Provide the [X, Y] coordinate of the cell's center where the given text is located.  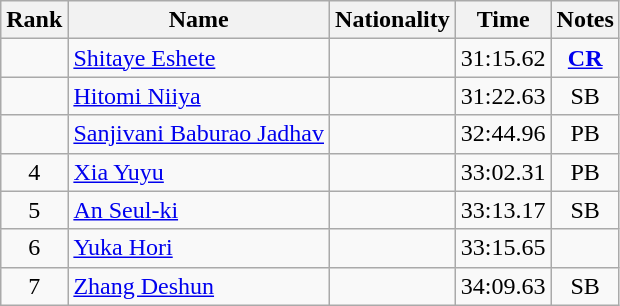
31:22.63 [503, 96]
33:15.65 [503, 248]
Shitaye Eshete [199, 58]
Sanjivani Baburao Jadhav [199, 134]
Time [503, 20]
32:44.96 [503, 134]
Notes [585, 20]
Nationality [393, 20]
Zhang Deshun [199, 286]
Name [199, 20]
34:09.63 [503, 286]
Xia Yuyu [199, 172]
Yuka Hori [199, 248]
7 [34, 286]
33:13.17 [503, 210]
4 [34, 172]
31:15.62 [503, 58]
An Seul-ki [199, 210]
5 [34, 210]
Hitomi Niiya [199, 96]
6 [34, 248]
33:02.31 [503, 172]
CR [585, 58]
Rank [34, 20]
